Capture the cell that displays the provided text and extract its [x, y] central coordinate. 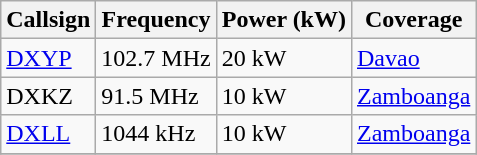
Power (kW) [284, 20]
DXYP [48, 58]
91.5 MHz [156, 96]
DXLL [48, 134]
Frequency [156, 20]
1044 kHz [156, 134]
102.7 MHz [156, 58]
20 kW [284, 58]
Davao [413, 58]
Coverage [413, 20]
DXKZ [48, 96]
Callsign [48, 20]
